Detect which cell encompasses the target text, then output its (x, y) center coordinate. 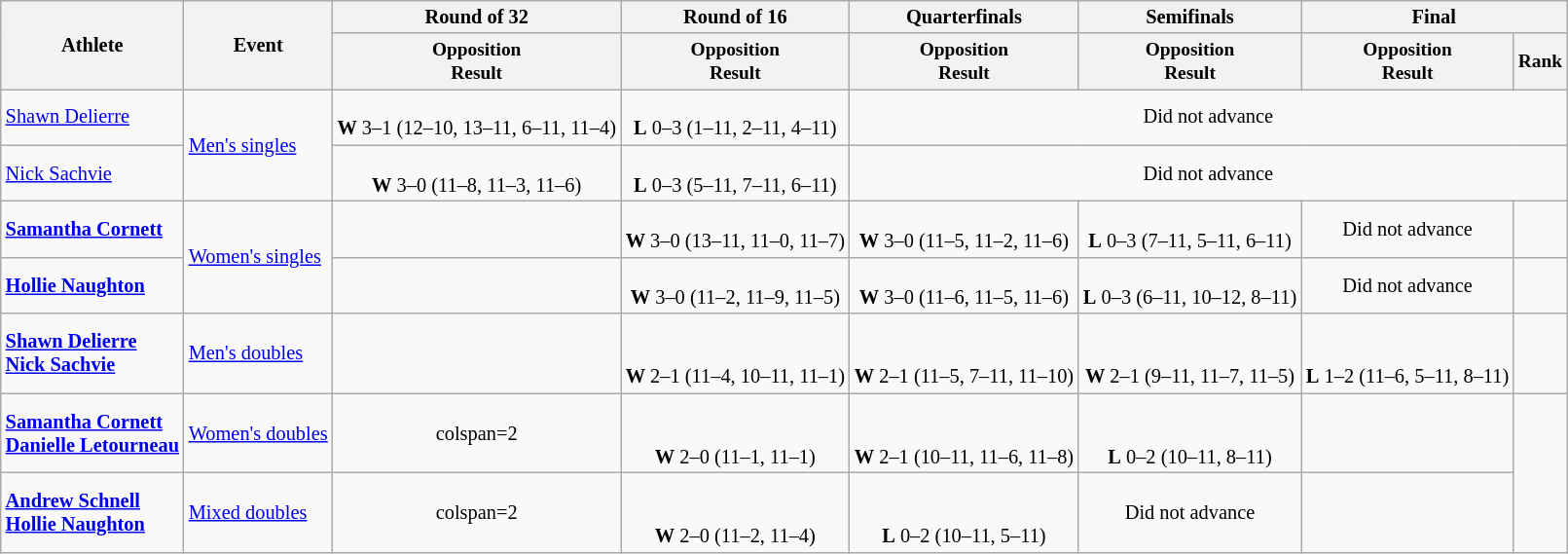
W 2–1 (11–4, 10–11, 11–1) (736, 353)
Mixed doubles (259, 512)
Women's singles (259, 257)
W 3–0 (11–5, 11–2, 11–6) (964, 230)
L 0–3 (1–11, 2–11, 4–11) (736, 117)
Rank (1540, 60)
Men's doubles (259, 353)
W 3–0 (11–8, 11–3, 11–6) (477, 173)
Semifinals (1189, 17)
W 2–1 (9–11, 11–7, 11–5) (1189, 353)
L 0–3 (6–11, 10–12, 8–11) (1189, 285)
W 2–1 (11–5, 7–11, 11–10) (964, 353)
W 2–0 (11–2, 11–4) (736, 512)
L 0–3 (5–11, 7–11, 6–11) (736, 173)
Shawn DelierreNick Sachvie (92, 353)
Men's singles (259, 144)
W 3–1 (12–10, 13–11, 6–11, 11–4) (477, 117)
W 2–0 (11–1, 11–1) (736, 433)
Event (259, 45)
Samantha CornettDanielle Letourneau (92, 433)
W 3–0 (11–6, 11–5, 11–6) (964, 285)
W 2–1 (10–11, 11–6, 11–8) (964, 433)
Quarterfinals (964, 17)
Nick Sachvie (92, 173)
Women's doubles (259, 433)
L 0–2 (10–11, 8–11) (1189, 433)
L 1–2 (11–6, 5–11, 8–11) (1407, 353)
L 0–3 (7–11, 5–11, 6–11) (1189, 230)
L 0–2 (10–11, 5–11) (964, 512)
Round of 16 (736, 17)
W 3–0 (13–11, 11–0, 11–7) (736, 230)
Samantha Cornett (92, 230)
Round of 32 (477, 17)
Shawn Delierre (92, 117)
Athlete (92, 45)
Hollie Naughton (92, 285)
W 3–0 (11–2, 11–9, 11–5) (736, 285)
Final (1435, 17)
Andrew SchnellHollie Naughton (92, 512)
